Pinpoint the cell where the given text exists, returning its [X, Y] midpoint coordinate. 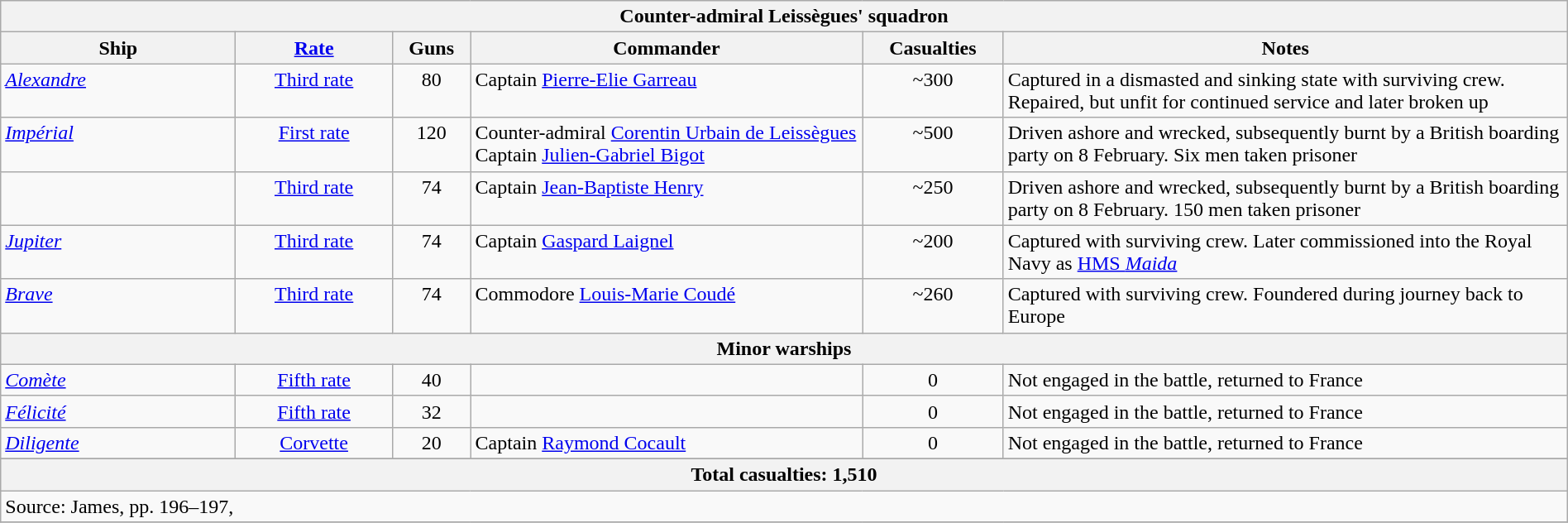
Captain Gaspard Laignel [667, 252]
Commodore Louis-Marie Coudé [667, 306]
Ship [118, 48]
~500 [933, 144]
Comète [118, 380]
Guns [432, 48]
Notes [1285, 48]
20 [432, 443]
Félicité [118, 411]
80 [432, 91]
Corvette [314, 443]
Diligente [118, 443]
~200 [933, 252]
Source: James, pp. 196–197, [784, 506]
Captain Raymond Cocault [667, 443]
Counter-admiral Leissègues' squadron [784, 17]
Captured with surviving crew. Later commissioned into the Royal Navy as HMS Maida [1285, 252]
Alexandre [118, 91]
Total casualties: 1,510 [784, 474]
Brave [118, 306]
~260 [933, 306]
Impérial [118, 144]
Rate [314, 48]
Captured in a dismasted and sinking state with surviving crew. Repaired, but unfit for continued service and later broken up [1285, 91]
Casualties [933, 48]
120 [432, 144]
~250 [933, 199]
32 [432, 411]
Commander [667, 48]
First rate [314, 144]
Counter-admiral Corentin Urbain de Leissègues Captain Julien-Gabriel Bigot [667, 144]
Captured with surviving crew. Foundered during journey back to Europe [1285, 306]
Captain Jean-Baptiste Henry [667, 199]
Captain Pierre-Elie Garreau [667, 91]
Jupiter [118, 252]
Minor warships [784, 348]
40 [432, 380]
Driven ashore and wrecked, subsequently burnt by a British boarding party on 8 February. Six men taken prisoner [1285, 144]
~300 [933, 91]
Driven ashore and wrecked, subsequently burnt by a British boarding party on 8 February. 150 men taken prisoner [1285, 199]
